Identify which cell holds the provided text, then report its (X, Y) central coordinate. 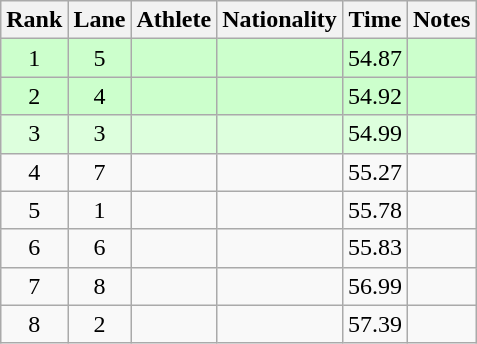
Time (374, 20)
Athlete (174, 20)
55.83 (374, 248)
55.78 (374, 210)
Notes (441, 20)
54.87 (374, 58)
54.99 (374, 134)
57.39 (374, 324)
55.27 (374, 172)
Lane (100, 20)
56.99 (374, 286)
Rank (34, 20)
54.92 (374, 96)
Nationality (280, 20)
